For the text-containing cell, return its midpoint in (x, y) coordinate format. 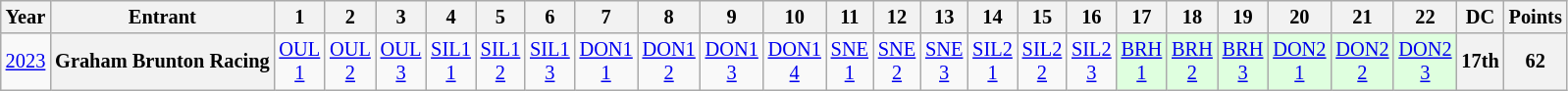
DON12 (669, 62)
BRH3 (1243, 62)
2 (350, 17)
SNE3 (944, 62)
7 (606, 17)
6 (549, 17)
SIL11 (450, 62)
3 (401, 17)
13 (944, 17)
DON23 (1425, 62)
DON11 (606, 62)
SNE2 (897, 62)
5 (500, 17)
BRH2 (1192, 62)
1 (300, 17)
19 (1243, 17)
SIL13 (549, 62)
21 (1362, 17)
11 (850, 17)
4 (450, 17)
Entrant (162, 17)
SIL21 (992, 62)
DON13 (732, 62)
OUL1 (300, 62)
Points (1536, 17)
62 (1536, 62)
14 (992, 17)
OUL3 (401, 62)
OUL2 (350, 62)
8 (669, 17)
16 (1091, 17)
DON22 (1362, 62)
9 (732, 17)
17 (1142, 17)
DC (1480, 17)
12 (897, 17)
BRH1 (1142, 62)
Year (26, 17)
SIL22 (1042, 62)
22 (1425, 17)
SNE1 (850, 62)
DON14 (795, 62)
Graham Brunton Racing (162, 62)
SIL23 (1091, 62)
20 (1299, 17)
18 (1192, 17)
15 (1042, 17)
10 (795, 17)
2023 (26, 62)
SIL12 (500, 62)
17th (1480, 62)
DON21 (1299, 62)
